Provide the [X, Y] coordinate of the cell's center where the given text is located.  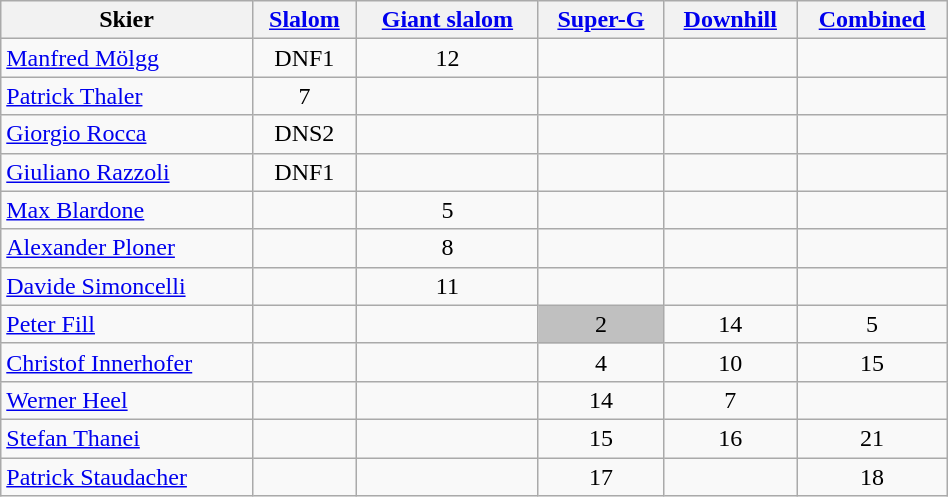
21 [872, 438]
Skier [126, 20]
17 [600, 477]
Davide Simoncelli [126, 286]
4 [600, 362]
10 [730, 362]
Super-G [600, 20]
Patrick Staudacher [126, 477]
Slalom [304, 20]
Werner Heel [126, 400]
Peter Fill [126, 324]
DNS2 [304, 134]
2 [600, 324]
16 [730, 438]
11 [448, 286]
Manfred Mölgg [126, 58]
Max Blardone [126, 210]
Downhill [730, 20]
12 [448, 58]
Stefan Thanei [126, 438]
8 [448, 248]
Giant slalom [448, 20]
Christof Innerhofer [126, 362]
18 [872, 477]
Giuliano Razzoli [126, 172]
Combined [872, 20]
Alexander Ploner [126, 248]
Patrick Thaler [126, 96]
Giorgio Rocca [126, 134]
